Return the [X, Y] coordinate for the center point of the cell that contains the specified text.  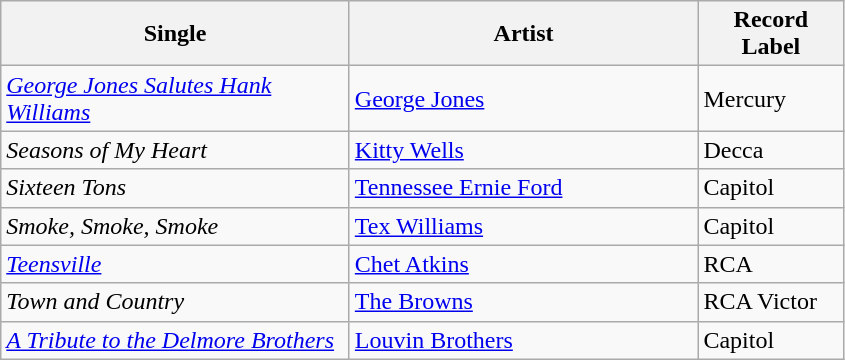
Decca [771, 150]
RCA Victor [771, 302]
George Jones Salutes Hank Williams [176, 98]
Town and Country [176, 302]
RCA [771, 264]
A Tribute to the Delmore Brothers [176, 340]
Chet Atkins [524, 264]
Record Label [771, 34]
Artist [524, 34]
Smoke, Smoke, Smoke [176, 226]
Sixteen Tons [176, 188]
Single [176, 34]
Tennessee Ernie Ford [524, 188]
Teensville [176, 264]
Mercury [771, 98]
Kitty Wells [524, 150]
George Jones [524, 98]
The Browns [524, 302]
Louvin Brothers [524, 340]
Seasons of My Heart [176, 150]
Tex Williams [524, 226]
